Return the [X, Y] coordinate for the center point of the cell that contains the specified text.  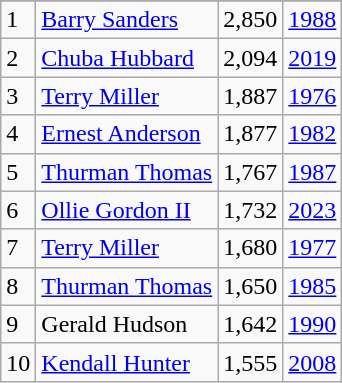
2,094 [250, 58]
Ollie Gordon II [127, 210]
6 [18, 210]
1,732 [250, 210]
1,555 [250, 362]
1982 [312, 134]
10 [18, 362]
7 [18, 248]
1,877 [250, 134]
1988 [312, 20]
4 [18, 134]
1,650 [250, 286]
9 [18, 324]
1,887 [250, 96]
1 [18, 20]
3 [18, 96]
1987 [312, 172]
1,642 [250, 324]
Barry Sanders [127, 20]
1977 [312, 248]
Ernest Anderson [127, 134]
2023 [312, 210]
Gerald Hudson [127, 324]
Kendall Hunter [127, 362]
2019 [312, 58]
1985 [312, 286]
2,850 [250, 20]
8 [18, 286]
2008 [312, 362]
1976 [312, 96]
1990 [312, 324]
1,767 [250, 172]
2 [18, 58]
5 [18, 172]
1,680 [250, 248]
Chuba Hubbard [127, 58]
